Identify which cell holds the provided text, then report its [x, y] central coordinate. 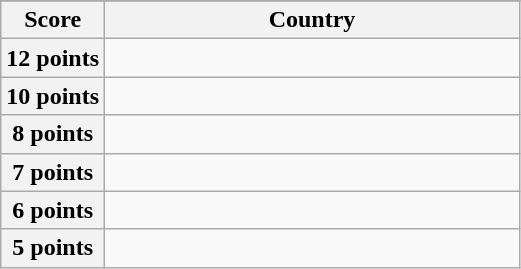
7 points [53, 172]
Score [53, 20]
10 points [53, 96]
Country [312, 20]
5 points [53, 248]
12 points [53, 58]
8 points [53, 134]
6 points [53, 210]
